Return [X, Y] of the center of cell containing provided text 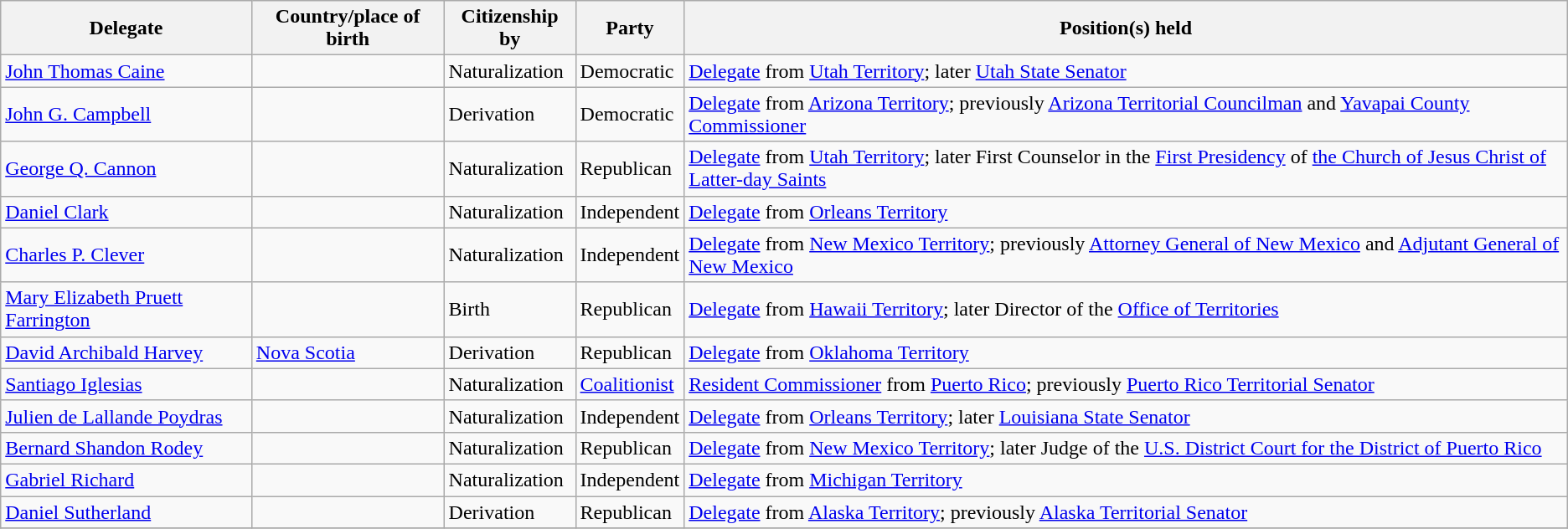
Gabriel Richard [126, 480]
David Archibald Harvey [126, 352]
Delegate from New Mexico Territory; previously Attorney General of New Mexico and Adjutant General of New Mexico [1126, 254]
Bernard Shandon Rodey [126, 448]
Delegate from Orleans Territory; later Louisiana State Senator [1126, 416]
Delegate from Hawaii Territory; later Director of the Office of Territories [1126, 310]
Daniel Clark [126, 212]
Daniel Sutherland [126, 511]
Delegate from Alaska Territory; previously Alaska Territorial Senator [1126, 511]
Julien de Lallande Poydras [126, 416]
Santiago Iglesias [126, 384]
Nova Scotia [348, 352]
Resident Commissioner from Puerto Rico; previously Puerto Rico Territorial Senator [1126, 384]
Delegate [126, 28]
Mary Elizabeth Pruett Farrington [126, 310]
Delegate from New Mexico Territory; later Judge of the U.S. District Court for the District of Puerto Rico [1126, 448]
Delegate from Michigan Territory [1126, 480]
Delegate from Utah Territory; later Utah State Senator [1126, 71]
John G. Campbell [126, 114]
Citizenship by [509, 28]
Coalitionist [630, 384]
Party [630, 28]
Birth [509, 310]
George Q. Cannon [126, 169]
Delegate from Orleans Territory [1126, 212]
Position(s) held [1126, 28]
Charles P. Clever [126, 254]
Delegate from Oklahoma Territory [1126, 352]
Delegate from Arizona Territory; previously Arizona Territorial Councilman and Yavapai County Commissioner [1126, 114]
John Thomas Caine [126, 71]
Country/place of birth [348, 28]
Delegate from Utah Territory; later First Counselor in the First Presidency of the Church of Jesus Christ of Latter-day Saints [1126, 169]
